From the cell containing the given text, extract its center point as [X, Y] coordinate. 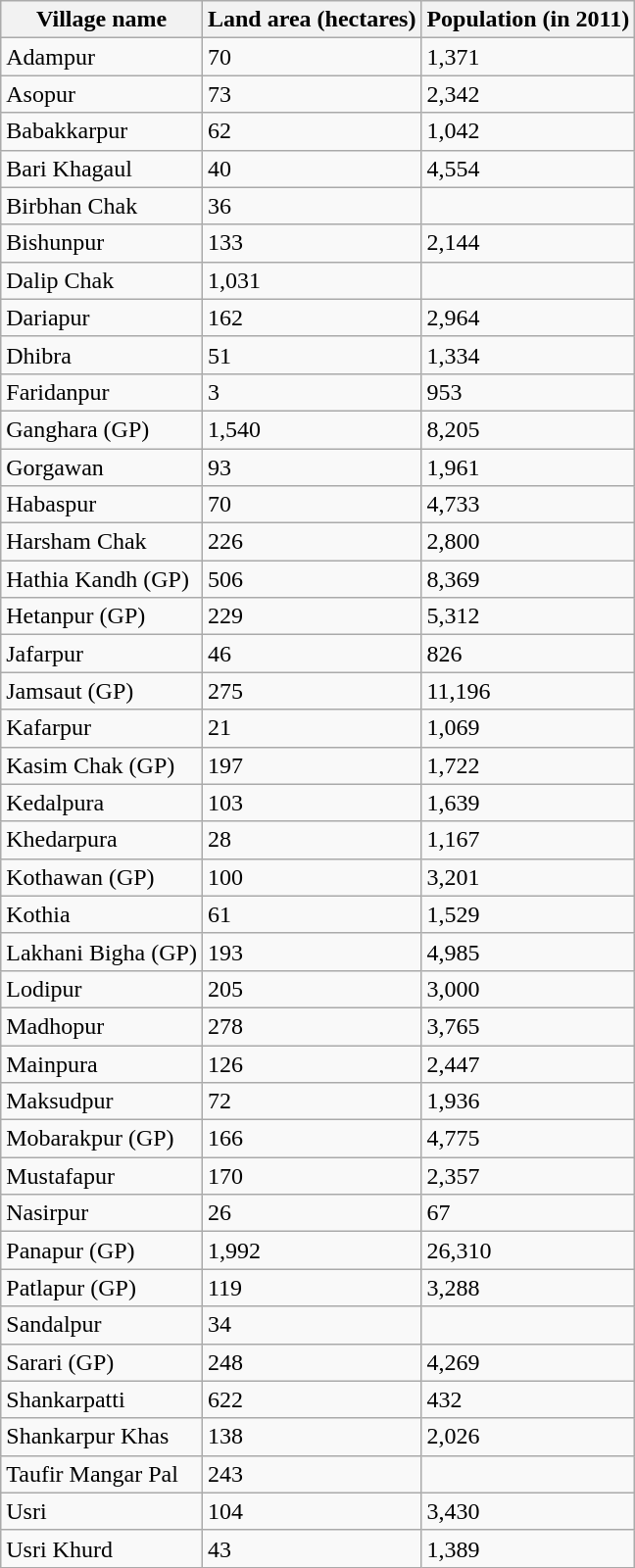
Dalip Chak [102, 280]
138 [312, 1437]
Maksudpur [102, 1102]
2,800 [528, 542]
4,775 [528, 1139]
26,310 [528, 1250]
Kafarpur [102, 728]
Taufir Mangar Pal [102, 1474]
93 [312, 467]
5,312 [528, 616]
Land area (hectares) [312, 20]
Adampur [102, 57]
Kasim Chak (GP) [102, 765]
51 [312, 355]
2,144 [528, 243]
Nasirpur [102, 1213]
1,992 [312, 1250]
243 [312, 1474]
1,389 [528, 1548]
73 [312, 94]
104 [312, 1511]
Dhibra [102, 355]
34 [312, 1325]
100 [312, 877]
36 [312, 206]
Faridanpur [102, 392]
Kothia [102, 914]
11,196 [528, 691]
622 [312, 1399]
61 [312, 914]
Mustafapur [102, 1176]
1,639 [528, 803]
Population (in 2011) [528, 20]
Panapur (GP) [102, 1250]
Sandalpur [102, 1325]
Khedarpura [102, 840]
3 [312, 392]
Sarari (GP) [102, 1362]
506 [312, 579]
4,733 [528, 505]
3,430 [528, 1511]
8,205 [528, 429]
3,765 [528, 1026]
2,964 [528, 318]
3,201 [528, 877]
Mobarakpur (GP) [102, 1139]
21 [312, 728]
1,031 [312, 280]
Babakkarpur [102, 131]
229 [312, 616]
2,026 [528, 1437]
Birbhan Chak [102, 206]
1,371 [528, 57]
Habaspur [102, 505]
28 [312, 840]
Lodipur [102, 989]
1,540 [312, 429]
1,069 [528, 728]
2,357 [528, 1176]
1,334 [528, 355]
1,936 [528, 1102]
3,288 [528, 1288]
Kedalpura [102, 803]
3,000 [528, 989]
Mainpura [102, 1063]
40 [312, 169]
278 [312, 1026]
Shankarpur Khas [102, 1437]
Kothawan (GP) [102, 877]
2,447 [528, 1063]
Dariapur [102, 318]
103 [312, 803]
4,554 [528, 169]
Usri Khurd [102, 1548]
275 [312, 691]
Lakhani Bigha (GP) [102, 952]
1,042 [528, 131]
197 [312, 765]
162 [312, 318]
Asopur [102, 94]
Harsham Chak [102, 542]
170 [312, 1176]
119 [312, 1288]
4,985 [528, 952]
248 [312, 1362]
953 [528, 392]
Bishunpur [102, 243]
Jafarpur [102, 654]
26 [312, 1213]
Hetanpur (GP) [102, 616]
62 [312, 131]
126 [312, 1063]
2,342 [528, 94]
Jamsaut (GP) [102, 691]
193 [312, 952]
Usri [102, 1511]
Madhopur [102, 1026]
Shankarpatti [102, 1399]
Bari Khagaul [102, 169]
432 [528, 1399]
205 [312, 989]
4,269 [528, 1362]
826 [528, 654]
Gorgawan [102, 467]
1,961 [528, 467]
43 [312, 1548]
72 [312, 1102]
46 [312, 654]
8,369 [528, 579]
1,529 [528, 914]
Ganghara (GP) [102, 429]
133 [312, 243]
1,722 [528, 765]
Village name [102, 20]
166 [312, 1139]
67 [528, 1213]
1,167 [528, 840]
Patlapur (GP) [102, 1288]
Hathia Kandh (GP) [102, 579]
226 [312, 542]
